Identify which cell holds the provided text, then report its (X, Y) central coordinate. 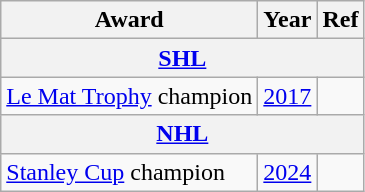
Ref (340, 20)
NHL (182, 134)
Award (130, 20)
SHL (182, 58)
Year (288, 20)
Stanley Cup champion (130, 172)
2024 (288, 172)
2017 (288, 96)
Le Mat Trophy champion (130, 96)
